Pinpoint the cell where the given text exists, returning its [x, y] midpoint coordinate. 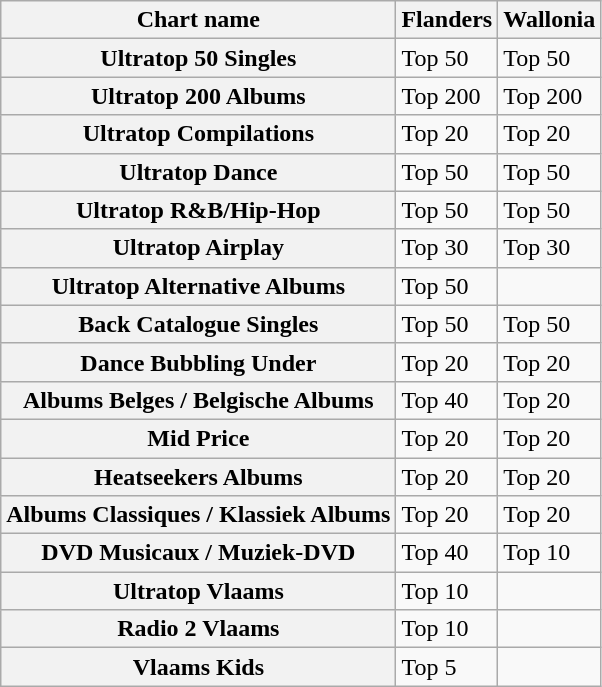
Ultratop Airplay [198, 248]
DVD Musicaux / Muziek-DVD [198, 553]
Wallonia [550, 20]
Chart name [198, 20]
Ultratop 200 Albums [198, 96]
Dance Bubbling Under [198, 362]
Ultratop Alternative Albums [198, 286]
Ultratop R&B/Hip-Hop [198, 210]
Ultratop Vlaams [198, 591]
Vlaams Kids [198, 667]
Heatseekers Albums [198, 477]
Ultratop 50 Singles [198, 58]
Top 5 [447, 667]
Albums Classiques / Klassiek Albums [198, 515]
Ultratop Dance [198, 172]
Mid Price [198, 438]
Radio 2 Vlaams [198, 629]
Albums Belges / Belgische Albums [198, 400]
Back Catalogue Singles [198, 324]
Ultratop Compilations [198, 134]
Flanders [447, 20]
